Provide the (x, y) coordinate of the cell's center where the given text is located.  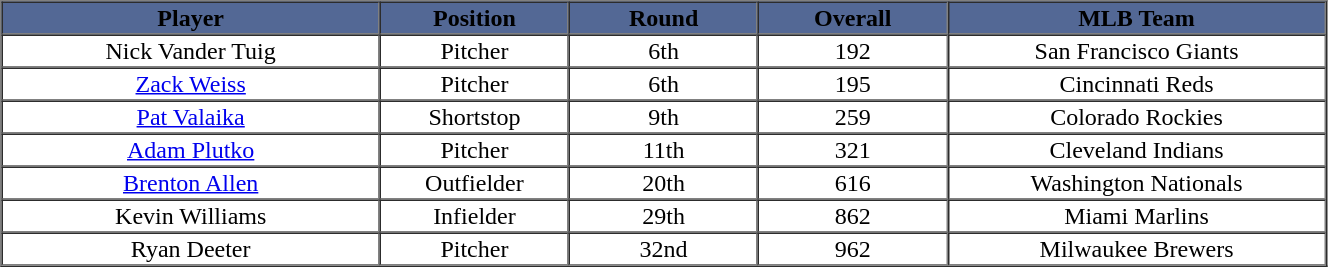
Cincinnati Reds (1136, 84)
Washington Nationals (1136, 182)
259 (852, 116)
192 (852, 50)
20th (664, 182)
Outfielder (474, 182)
9th (664, 116)
Milwaukee Brewers (1136, 248)
MLB Team (1136, 18)
Infielder (474, 216)
195 (852, 84)
San Francisco Giants (1136, 50)
Ryan Deeter (191, 248)
616 (852, 182)
Overall (852, 18)
29th (664, 216)
Cleveland Indians (1136, 150)
Miami Marlins (1136, 216)
Pat Valaika (191, 116)
Position (474, 18)
862 (852, 216)
32nd (664, 248)
962 (852, 248)
Nick Vander Tuig (191, 50)
Adam Plutko (191, 150)
Kevin Williams (191, 216)
11th (664, 150)
Shortstop (474, 116)
321 (852, 150)
Round (664, 18)
Player (191, 18)
Zack Weiss (191, 84)
Colorado Rockies (1136, 116)
Brenton Allen (191, 182)
